From the cell containing the given text, extract its center point as (X, Y) coordinate. 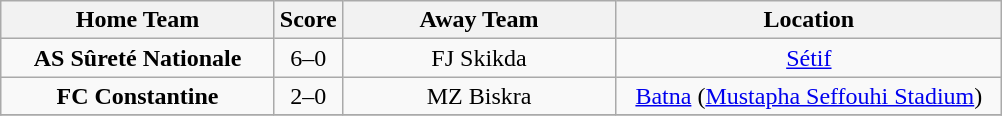
AS Sûreté Nationale (138, 58)
2–0 (308, 96)
MZ Biskra (479, 96)
Location (809, 20)
Sétif (809, 58)
Away Team (479, 20)
FC Constantine (138, 96)
6–0 (308, 58)
FJ Skikda (479, 58)
Batna (Mustapha Seffouhi Stadium) (809, 96)
Score (308, 20)
Home Team (138, 20)
